Find where the given text appears and provide that cell's center as [X, Y] coordinate. 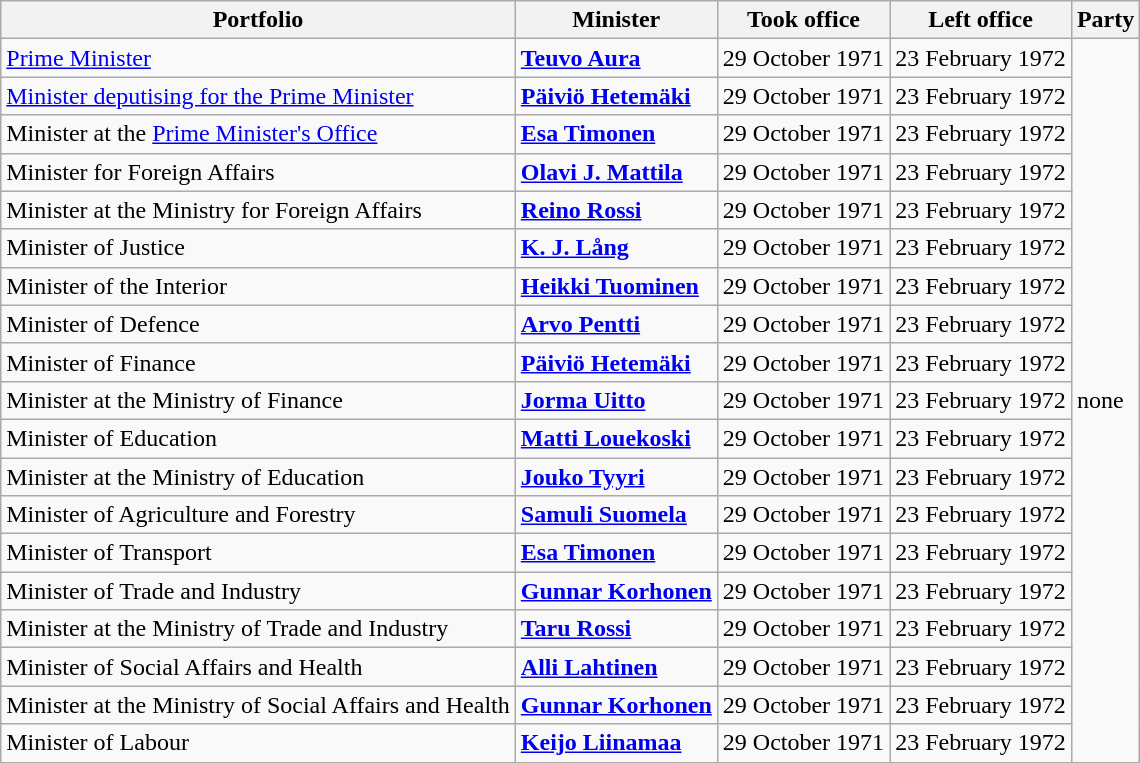
Minister of Justice [258, 248]
Heikki Tuominen [616, 286]
Minister at the Ministry of Trade and Industry [258, 629]
Minister of Transport [258, 553]
Minister of Trade and Industry [258, 591]
Samuli Suomela [616, 515]
Minister for Foreign Affairs [258, 172]
none [1105, 400]
Keijo Liinamaa [616, 743]
Minister at the Prime Minister's Office [258, 134]
Jorma Uitto [616, 400]
Teuvo Aura [616, 58]
Minister at the Ministry of Social Affairs and Health [258, 705]
Portfolio [258, 20]
Took office [803, 20]
Minister of Labour [258, 743]
Matti Louekoski [616, 438]
Minister at the Ministry for Foreign Affairs [258, 210]
Alli Lahtinen [616, 667]
Minister of Agriculture and Forestry [258, 515]
Minister deputising for the Prime Minister [258, 96]
Minister of the Interior [258, 286]
Left office [981, 20]
Jouko Tyyri [616, 477]
Arvo Pentti [616, 324]
Taru Rossi [616, 629]
Minister [616, 20]
Minister at the Ministry of Education [258, 477]
K. J. Lång [616, 248]
Party [1105, 20]
Olavi J. Mattila [616, 172]
Minister at the Ministry of Finance [258, 400]
Minister of Defence [258, 324]
Minister of Social Affairs and Health [258, 667]
Minister of Education [258, 438]
Prime Minister [258, 58]
Reino Rossi [616, 210]
Minister of Finance [258, 362]
